Extract the [X, Y] coordinate from the center of the cell holding the provided text.  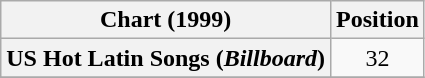
Chart (1999) [166, 20]
US Hot Latin Songs (Billboard) [166, 58]
Position [378, 20]
32 [378, 58]
